Return the (x, y) coordinate for the center point of the cell that contains the specified text.  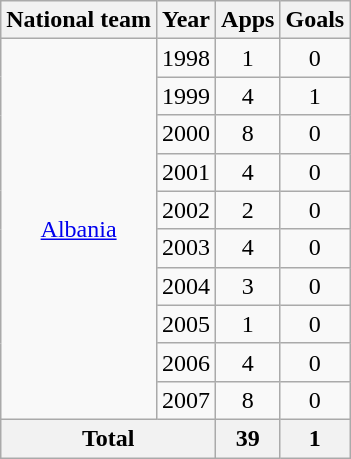
Albania (79, 230)
Goals (315, 20)
3 (248, 286)
Year (186, 20)
Apps (248, 20)
2 (248, 210)
2000 (186, 134)
2004 (186, 286)
1998 (186, 58)
2003 (186, 248)
2002 (186, 210)
2001 (186, 172)
2006 (186, 362)
2005 (186, 324)
National team (79, 20)
1999 (186, 96)
Total (108, 438)
39 (248, 438)
2007 (186, 400)
